Provide the [x, y] coordinate of the cell's center where the given text is located.  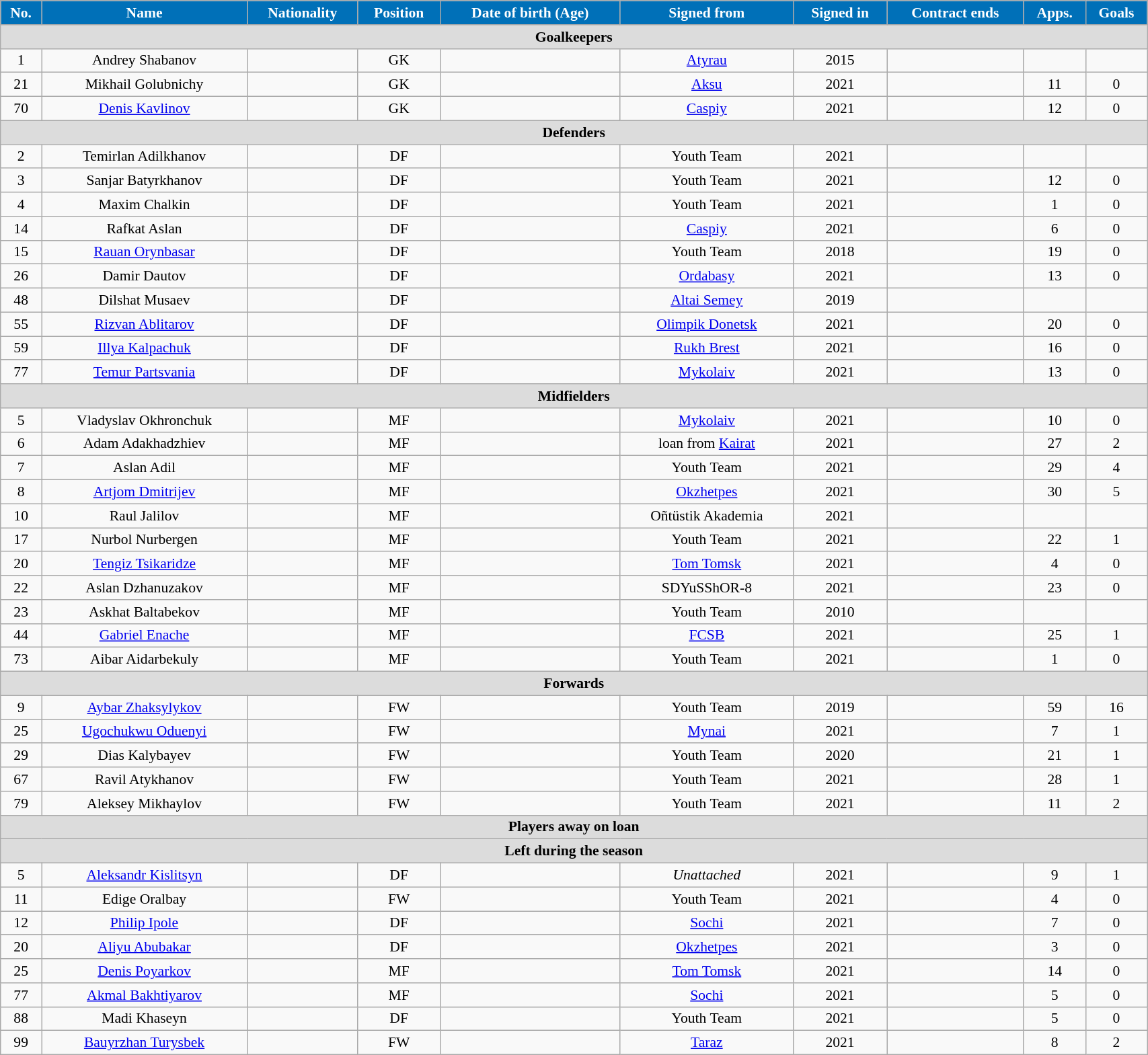
Rafkat Aslan [145, 229]
2018 [841, 252]
27 [1055, 444]
Raul Jalilov [145, 516]
Andrey Shabanov [145, 61]
Adam Adakhadzhiev [145, 444]
Unattached [706, 875]
Mynai [706, 732]
Forwards [574, 684]
Denis Kavlinov [145, 109]
17 [22, 540]
Date of birth (Age) [530, 13]
Ordabasy [706, 276]
99 [22, 1043]
Temirlan Adilkhanov [145, 157]
15 [22, 252]
Akmal Bakhtiyarov [145, 995]
Tengiz Tsikaridze [145, 564]
Oñtüstik Akademia [706, 516]
Left during the season [574, 851]
67 [22, 779]
70 [22, 109]
SDYuSShOR-8 [706, 588]
Nationality [303, 13]
Ugochukwu Oduenyi [145, 732]
Temur Partsvania [145, 373]
Artjom Dmitrijev [145, 492]
55 [22, 324]
2010 [841, 612]
Nurbol Nurbergen [145, 540]
Olimpik Donetsk [706, 324]
Midfielders [574, 396]
Maxim Chalkin [145, 204]
Edige Oralbay [145, 899]
Rukh Brest [706, 348]
Rizvan Ablitarov [145, 324]
2015 [841, 61]
Sanjar Batyrkhanov [145, 181]
Philip Ipole [145, 923]
Aslan Adil [145, 468]
88 [22, 1019]
Aybar Zhaksylykov [145, 707]
Goals [1116, 13]
Gabriel Enache [145, 635]
Signed in [841, 13]
Damir Dautov [145, 276]
Madi Khaseyn [145, 1019]
Goalkeepers [574, 37]
Denis Poyarkov [145, 971]
Ravil Atykhanov [145, 779]
Altai Semey [706, 301]
Aliyu Abubakar [145, 947]
Signed from [706, 13]
Dias Kalybayev [145, 756]
44 [22, 635]
Bauyrzhan Turysbek [145, 1043]
Aksu [706, 85]
Name [145, 13]
Players away on loan [574, 827]
30 [1055, 492]
Atyrau [706, 61]
2020 [841, 756]
Rauan Orynbasar [145, 252]
73 [22, 660]
FCSB [706, 635]
48 [22, 301]
loan from Kairat [706, 444]
Askhat Baltabekov [145, 612]
Vladyslav Okhronchuk [145, 420]
Apps. [1055, 13]
Aleksandr Kislitsyn [145, 875]
Position [399, 13]
19 [1055, 252]
Mikhail Golubnichy [145, 85]
Contract ends [955, 13]
Defenders [574, 132]
79 [22, 804]
Aleksey Mikhaylov [145, 804]
Aibar Aidarbekuly [145, 660]
Dilshat Musaev [145, 301]
28 [1055, 779]
Illya Kalpachuk [145, 348]
Taraz [706, 1043]
No. [22, 13]
26 [22, 276]
Aslan Dzhanuzakov [145, 588]
